Detect which cell encompasses the target text, then output its [x, y] center coordinate. 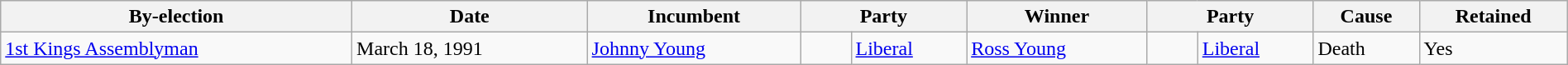
Date [470, 17]
By-election [177, 17]
Yes [1494, 48]
1st Kings Assemblyman [177, 48]
Incumbent [694, 17]
March 18, 1991 [470, 48]
Death [1366, 48]
Johnny Young [694, 48]
Ross Young [1057, 48]
Winner [1057, 17]
Cause [1366, 17]
Retained [1494, 17]
